Detect which cell encompasses the target text, then output its (X, Y) center coordinate. 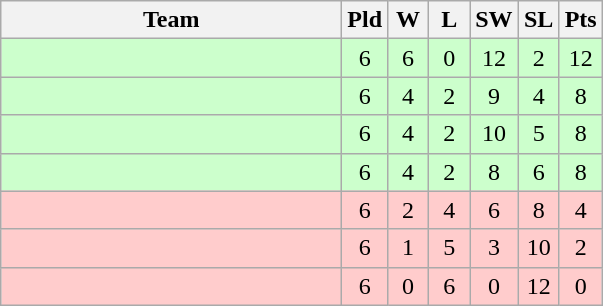
9 (494, 96)
W (408, 20)
L (450, 20)
1 (408, 248)
3 (494, 248)
Team (172, 20)
Pts (580, 20)
Pld (365, 20)
SL (538, 20)
SW (494, 20)
